Identify which cell holds the provided text, then report its (x, y) central coordinate. 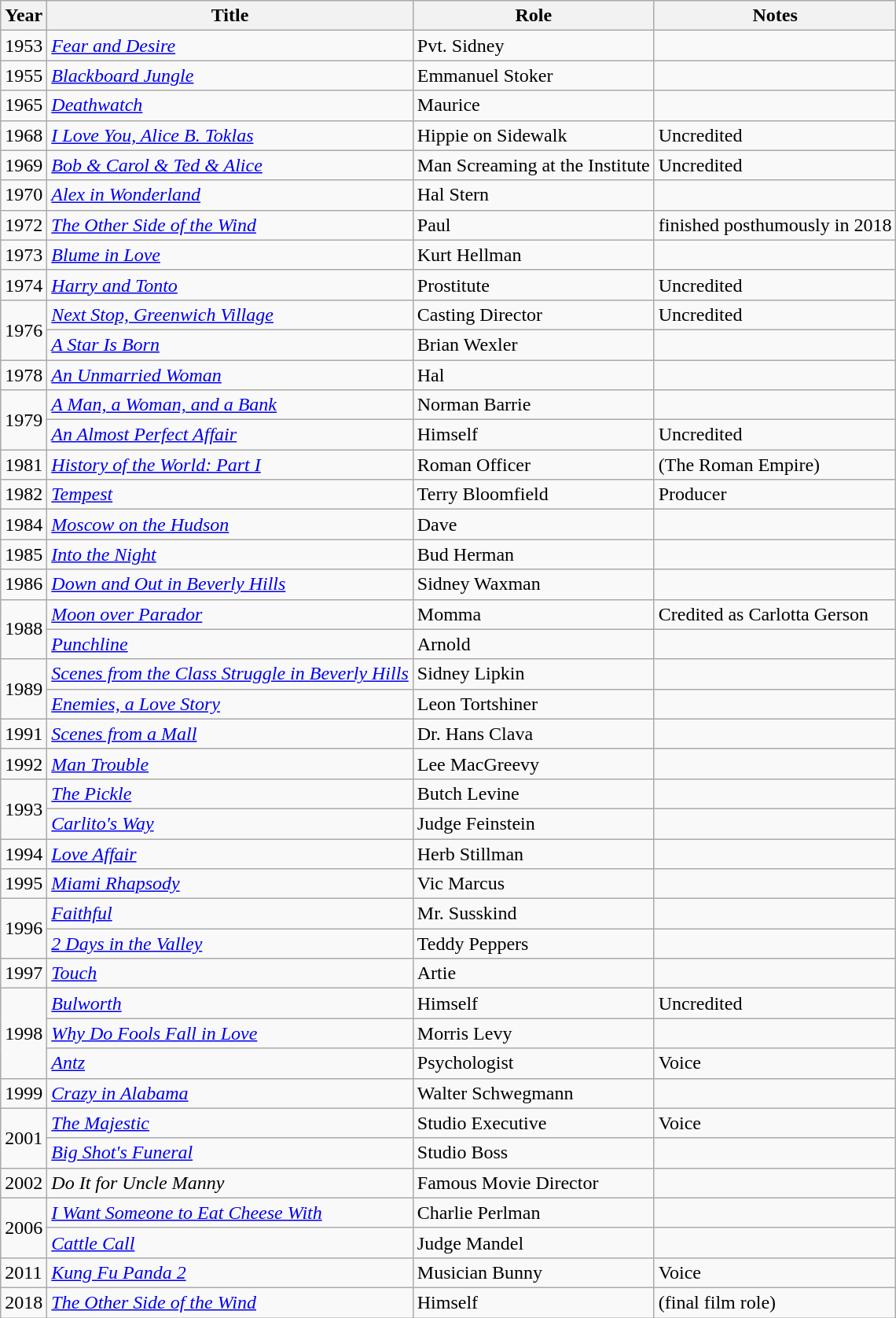
(final film role) (775, 1302)
Judge Mandel (533, 1243)
Fear and Desire (230, 46)
Crazy in Alabama (230, 1093)
1999 (24, 1093)
A Man, a Woman, and a Bank (230, 405)
1965 (24, 105)
1973 (24, 255)
Blume in Love (230, 255)
finished posthumously in 2018 (775, 225)
Love Affair (230, 853)
Vic Marcus (533, 884)
1998 (24, 1033)
1970 (24, 195)
Charlie Perlman (533, 1213)
1984 (24, 525)
2001 (24, 1138)
Roman Officer (533, 465)
1989 (24, 689)
Sidney Waxman (533, 584)
Role (533, 16)
1993 (24, 808)
Dr. Hans Clava (533, 734)
Butch Levine (533, 793)
Alex in Wonderland (230, 195)
1997 (24, 974)
Mr. Susskind (533, 914)
The Pickle (230, 793)
1986 (24, 584)
Paul (533, 225)
1955 (24, 75)
Leon Tortshiner (533, 704)
Into the Night (230, 554)
A Star Is Born (230, 344)
Hal Stern (533, 195)
1995 (24, 884)
History of the World: Part I (230, 465)
Famous Movie Director (533, 1183)
1996 (24, 929)
Hippie on Sidewalk (533, 135)
I Want Someone to Eat Cheese With (230, 1213)
1969 (24, 165)
1953 (24, 46)
Sidney Lipkin (533, 674)
Emmanuel Stoker (533, 75)
Judge Feinstein (533, 823)
2006 (24, 1228)
Bob & Carol & Ted & Alice (230, 165)
Momma (533, 614)
Scenes from the Class Struggle in Beverly Hills (230, 674)
Enemies, a Love Story (230, 704)
Title (230, 16)
Credited as Carlotta Gerson (775, 614)
The Majestic (230, 1123)
Next Stop, Greenwich Village (230, 315)
Lee MacGreevy (533, 764)
Miami Rhapsody (230, 884)
Dave (533, 525)
Maurice (533, 105)
Hal (533, 375)
Down and Out in Beverly Hills (230, 584)
1981 (24, 465)
Norman Barrie (533, 405)
Blackboard Jungle (230, 75)
1978 (24, 375)
Bud Herman (533, 554)
Man Screaming at the Institute (533, 165)
Cattle Call (230, 1243)
An Unmarried Woman (230, 375)
Moscow on the Hudson (230, 525)
1972 (24, 225)
(The Roman Empire) (775, 465)
Kurt Hellman (533, 255)
Moon over Parador (230, 614)
Kung Fu Panda 2 (230, 1272)
Studio Boss (533, 1153)
Herb Stillman (533, 853)
1992 (24, 764)
Artie (533, 974)
Terry Bloomfield (533, 495)
Touch (230, 974)
I Love You, Alice B. Toklas (230, 135)
Harry and Tonto (230, 285)
Man Trouble (230, 764)
Studio Executive (533, 1123)
An Almost Perfect Affair (230, 435)
Carlito's Way (230, 823)
1982 (24, 495)
Scenes from a Mall (230, 734)
Brian Wexler (533, 344)
1976 (24, 329)
Big Shot's Funeral (230, 1153)
Psychologist (533, 1063)
Deathwatch (230, 105)
Notes (775, 16)
1994 (24, 853)
Year (24, 16)
2002 (24, 1183)
1985 (24, 554)
1974 (24, 285)
Walter Schwegmann (533, 1093)
1988 (24, 629)
Teddy Peppers (533, 944)
Bulworth (230, 1003)
2011 (24, 1272)
Punchline (230, 644)
Why Do Fools Fall in Love (230, 1033)
1979 (24, 420)
2018 (24, 1302)
1991 (24, 734)
Do It for Uncle Manny (230, 1183)
Antz (230, 1063)
2 Days in the Valley (230, 944)
Prostitute (533, 285)
Producer (775, 495)
Faithful (230, 914)
Casting Director (533, 315)
Arnold (533, 644)
Musician Bunny (533, 1272)
1968 (24, 135)
Morris Levy (533, 1033)
Tempest (230, 495)
Pvt. Sidney (533, 46)
